Extract the (x, y) coordinate from the center of the cell holding the provided text.  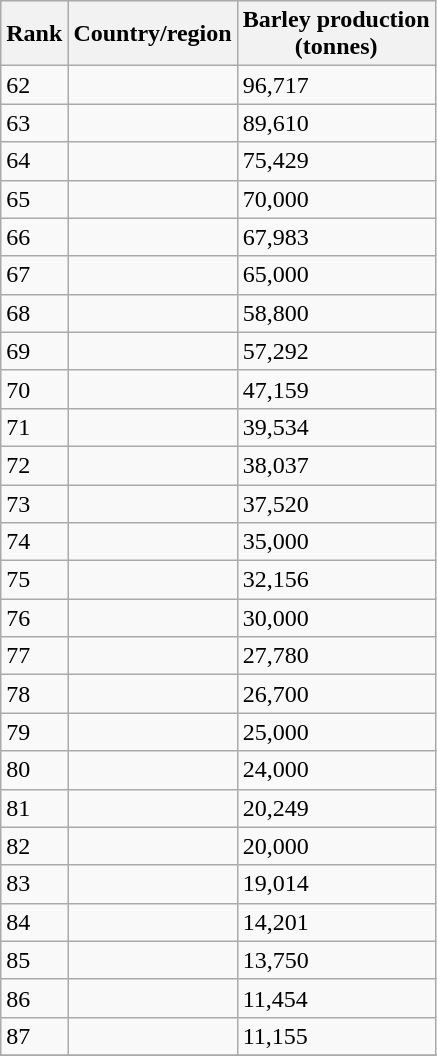
57,292 (336, 351)
65 (34, 199)
35,000 (336, 542)
74 (34, 542)
11,155 (336, 1036)
62 (34, 85)
14,201 (336, 922)
32,156 (336, 580)
70,000 (336, 199)
78 (34, 694)
75 (34, 580)
67,983 (336, 237)
82 (34, 846)
37,520 (336, 503)
39,534 (336, 427)
47,159 (336, 389)
20,249 (336, 808)
81 (34, 808)
87 (34, 1036)
96,717 (336, 85)
67 (34, 275)
19,014 (336, 884)
69 (34, 351)
20,000 (336, 846)
86 (34, 998)
79 (34, 732)
68 (34, 313)
76 (34, 618)
73 (34, 503)
27,780 (336, 656)
66 (34, 237)
26,700 (336, 694)
30,000 (336, 618)
11,454 (336, 998)
72 (34, 465)
85 (34, 960)
Rank (34, 34)
Country/region (152, 34)
58,800 (336, 313)
64 (34, 161)
83 (34, 884)
70 (34, 389)
89,610 (336, 123)
13,750 (336, 960)
77 (34, 656)
71 (34, 427)
84 (34, 922)
75,429 (336, 161)
24,000 (336, 770)
80 (34, 770)
Barley production(tonnes) (336, 34)
65,000 (336, 275)
25,000 (336, 732)
63 (34, 123)
38,037 (336, 465)
